Output the [X, Y] coordinate of the center of the cell containing the given text.  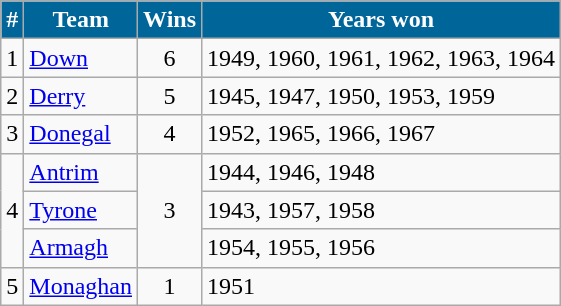
2 [12, 96]
Armagh [81, 248]
1945, 1947, 1950, 1953, 1959 [382, 96]
1943, 1957, 1958 [382, 210]
Down [81, 58]
Antrim [81, 172]
Derry [81, 96]
1954, 1955, 1956 [382, 248]
1944, 1946, 1948 [382, 172]
# [12, 20]
Donegal [81, 134]
1951 [382, 286]
1949, 1960, 1961, 1962, 1963, 1964 [382, 58]
Monaghan [81, 286]
Years won [382, 20]
Tyrone [81, 210]
6 [170, 58]
Team [81, 20]
Wins [170, 20]
1952, 1965, 1966, 1967 [382, 134]
